Locate the cell with the specified text and output its [X, Y] center coordinate. 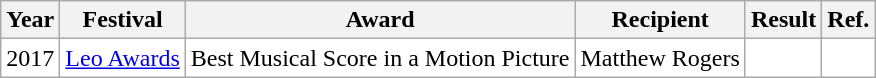
2017 [30, 58]
Festival [123, 20]
Result [783, 20]
Best Musical Score in a Motion Picture [380, 58]
Year [30, 20]
Ref. [848, 20]
Matthew Rogers [660, 58]
Award [380, 20]
Recipient [660, 20]
Leo Awards [123, 58]
